Capture the cell that displays the provided text and extract its (X, Y) central coordinate. 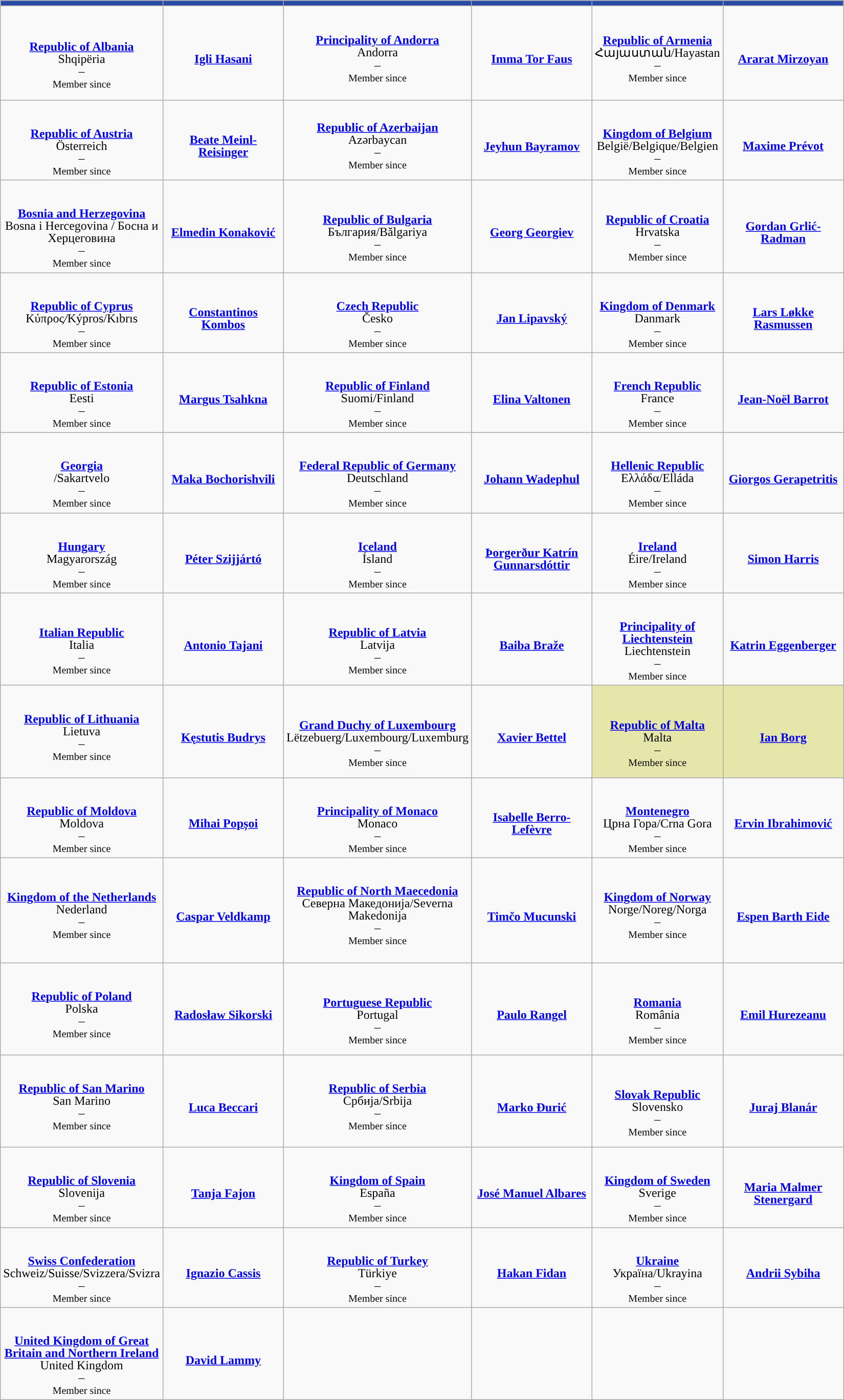
Ervin Ibrahimović (783, 818)
Imma Tor Faus (531, 53)
Paulo Rangel (531, 1009)
Republic of SloveniaSlovenija–Member since (82, 1187)
José Manuel Albares (531, 1187)
Emil Hurezeanu (783, 1009)
Republic of TurkeyTürkiye–Member since (377, 1268)
Republic of AustriaÖsterreich–Member since (82, 140)
Ian Borg (783, 732)
Federal Republic of GermanyDeutschland–Member since (377, 473)
Republic of LithuaniaLietuva–Member since (82, 732)
Maxime Prévot (783, 140)
Grand Duchy of LuxembourgLëtzebuerg/Luxembourg/Luxemburg–Member since (377, 732)
Elmedin Konaković (223, 226)
Igli Hasani (223, 53)
Kingdom of NorwayNorge/Noreg/Norga–Member since (658, 910)
Kingdom of DenmarkDanmark–Member since (658, 312)
Lars Løkke Rasmussen (783, 312)
Isabelle Berro-Lefèvre (531, 818)
Republic of SerbiaСрбија/Srbija–Member since (377, 1101)
Republic of LatviaLatvija–Member since (377, 640)
Ararat Mirzoyan (783, 53)
Republic of FinlandSuomi/Finland–Member since (377, 393)
Tanja Fajon (223, 1187)
Hellenic RepublicΕλλάδα/Elláda–Member since (658, 473)
French RepublicFrance–Member since (658, 393)
Slovak RepublicSlovensko–Member since (658, 1101)
Katrin Eggenberger (783, 640)
Republic of BulgariaБългария/Bǎlgariya–Member since (377, 226)
Republic of CroatiaHrvatska–Member since (658, 226)
Principality of LiechtensteinLiechtenstein–Member since (658, 640)
Ignazio Cassis (223, 1268)
David Lammy (223, 1354)
Juraj Blanár (783, 1101)
IcelandÍsland–Member since (377, 553)
Maka Bochorishvili (223, 473)
MontenegroЦрна Гора/Crna Gora–Member since (658, 818)
Principality of MonacoMonaco–Member since (377, 818)
Elina Valtonen (531, 393)
Republic of CyprusΚύπρος/Kýpros/Kıbrıs–Member since (82, 312)
Kingdom of SpainEspaña–Member since (377, 1187)
Bosnia and HerzegovinaBosna i Hercegovina / Боснa и Херцеговина–Member since (82, 226)
Jeyhun Bayramov (531, 140)
Swiss ConfederationSchweiz/Suisse/Svizzera/Svizra–Member since (82, 1268)
Jan Lipavský (531, 312)
Maria Malmer Stenergard (783, 1187)
Republic of MaltaMalta–Member since (658, 732)
Republic of AlbaniaShqipëria–Member since (82, 53)
Republic of EstoniaEesti–Member since (82, 393)
Republic of San MarinoSan Marino–Member since (82, 1101)
UkraineУкраїна/Ukrayina–Member since (658, 1268)
Republic of North MaecedoniaСеверна Македонија/Severna Makedonija–Member since (377, 910)
HungaryMagyarország–Member since (82, 553)
Republic of ArmeniaՀայաստան/Hayastan–Member since (658, 53)
Portuguese RepublicPortugal–Member since (377, 1009)
Kęstutis Budrys (223, 732)
Kingdom of the NetherlandsNederland–Member since (82, 910)
Baiba Braže (531, 640)
Kingdom of BelgiumBelgië/Belgique/Belgien–Member since (658, 140)
Czech RepublicČesko–Member since (377, 312)
IrelandÉire/Ireland–Member since (658, 553)
Þorgerður Katrín Gunnarsdóttir (531, 553)
Marko Đurić (531, 1101)
Hakan Fidan (531, 1268)
Espen Barth Eide (783, 910)
Margus Tsahkna (223, 393)
Georgia/Sakartvelo–Member since (82, 473)
United Kingdom of Great Britain and Northern IrelandUnited Kingdom–Member since (82, 1354)
Beate Meinl-Reisinger (223, 140)
Péter Szijjártó (223, 553)
Principality of AndorraAndorra–Member since (377, 53)
Republic of PolandPolska–Member since (82, 1009)
Giorgos Gerapetritis (783, 473)
Republic of AzerbaijanAzərbaycan–Member since (377, 140)
RomaniaRomânia–Member since (658, 1009)
Simon Harris (783, 553)
Jean-Noël Barrot (783, 393)
Timčo Mucunski (531, 910)
Republic of MoldovaMoldova–Member since (82, 818)
Mihai Popșoi (223, 818)
Gordan Grlić-Radman (783, 226)
Italian RepublicItalia–Member since (82, 640)
Andrii Sybiha (783, 1268)
Radosław Sikorski (223, 1009)
Caspar Veldkamp (223, 910)
Antonio Tajani (223, 640)
Xavier Bettel (531, 732)
Constantinos Kombos (223, 312)
Georg Georgiev (531, 226)
Johann Wadephul (531, 473)
Luca Beccari (223, 1101)
Kingdom of SwedenSverige–Member since (658, 1187)
